Find where the given text appears and provide that cell's center as (x, y) coordinate. 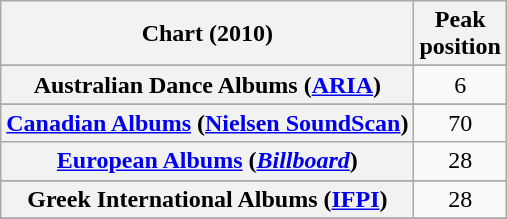
European Albums (Billboard) (208, 161)
6 (460, 85)
Canadian Albums (Nielsen SoundScan) (208, 123)
70 (460, 123)
Greek International Albums (IFPI) (208, 199)
Australian Dance Albums (ARIA) (208, 85)
Peakposition (460, 34)
Chart (2010) (208, 34)
